For the text-containing cell, return its midpoint in (X, Y) coordinate format. 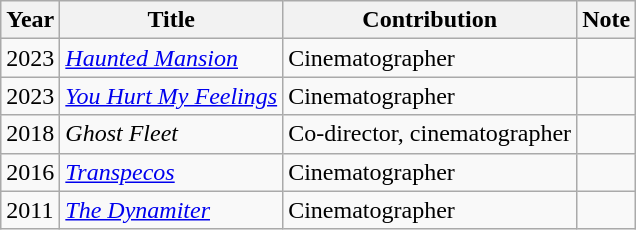
Co-director, cinematographer (430, 134)
2011 (30, 210)
The Dynamiter (172, 210)
Contribution (430, 20)
2016 (30, 172)
You Hurt My Feelings (172, 96)
Transpecos (172, 172)
Ghost Fleet (172, 134)
Title (172, 20)
2018 (30, 134)
Year (30, 20)
Haunted Mansion (172, 58)
Note (606, 20)
